Find where the given text appears and provide that cell's center as [X, Y] coordinate. 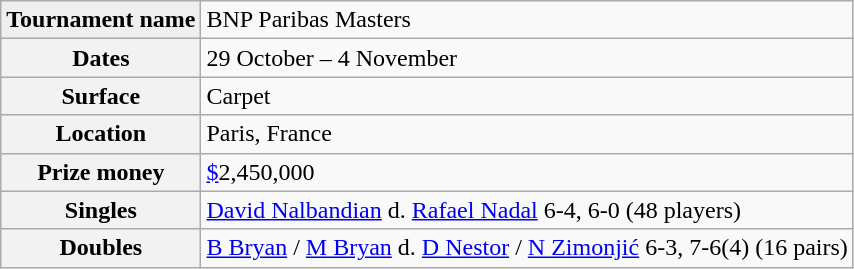
Carpet [527, 96]
David Nalbandian d. Rafael Nadal 6-4, 6-0 (48 players) [527, 210]
Location [101, 134]
Prize money [101, 172]
B Bryan / M Bryan d. D Nestor / N Zimonjić 6-3, 7-6(4) (16 pairs) [527, 248]
Paris, France [527, 134]
Dates [101, 58]
29 October – 4 November [527, 58]
Doubles [101, 248]
Tournament name [101, 20]
BNP Paribas Masters [527, 20]
$2,450,000 [527, 172]
Singles [101, 210]
Surface [101, 96]
